Extract the [x, y] coordinate from the center of the cell holding the provided text.  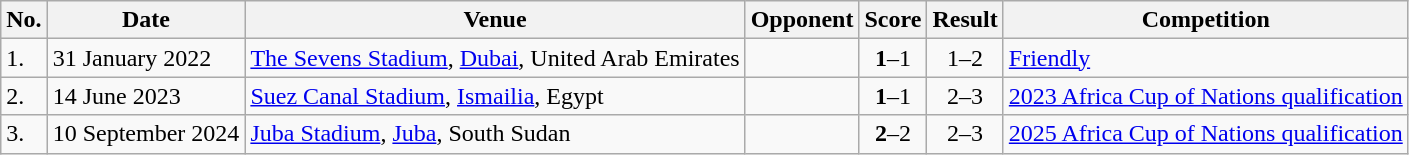
Score [893, 20]
Result [965, 20]
3. [24, 134]
No. [24, 20]
10 September 2024 [146, 134]
Venue [495, 20]
Opponent [802, 20]
The Sevens Stadium, Dubai, United Arab Emirates [495, 58]
Date [146, 20]
Competition [1206, 20]
31 January 2022 [146, 58]
14 June 2023 [146, 96]
Juba Stadium, Juba, South Sudan [495, 134]
2. [24, 96]
2–2 [893, 134]
1. [24, 58]
Suez Canal Stadium, Ismailia, Egypt [495, 96]
2025 Africa Cup of Nations qualification [1206, 134]
2023 Africa Cup of Nations qualification [1206, 96]
1–2 [965, 58]
Friendly [1206, 58]
